Capture the cell that displays the provided text and extract its (x, y) central coordinate. 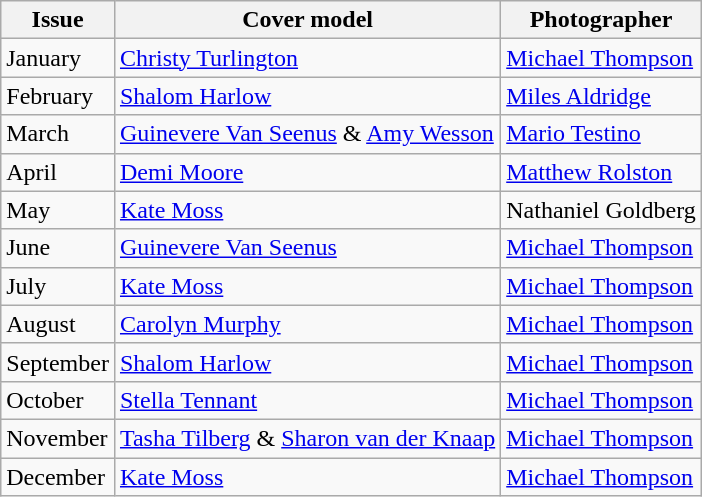
Guinevere Van Seenus (307, 248)
Nathaniel Goldberg (602, 210)
July (58, 286)
Photographer (602, 20)
Carolyn Murphy (307, 324)
Cover model (307, 20)
Demi Moore (307, 172)
December (58, 477)
Matthew Rolston (602, 172)
May (58, 210)
Christy Turlington (307, 58)
January (58, 58)
August (58, 324)
Stella Tennant (307, 400)
September (58, 362)
Miles Aldridge (602, 96)
Mario Testino (602, 134)
October (58, 400)
March (58, 134)
April (58, 172)
November (58, 438)
Guinevere Van Seenus & Amy Wesson (307, 134)
February (58, 96)
Issue (58, 20)
June (58, 248)
Tasha Tilberg & Sharon van der Knaap (307, 438)
